Provide the (x, y) coordinate of the cell's center where the given text is located.  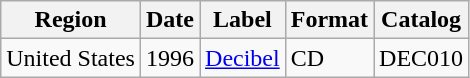
Decibel (243, 58)
Catalog (422, 20)
1996 (170, 58)
Label (243, 20)
DEC010 (422, 58)
CD (329, 58)
Format (329, 20)
United States (71, 58)
Region (71, 20)
Date (170, 20)
